Pinpoint the cell where the given text exists, returning its [x, y] midpoint coordinate. 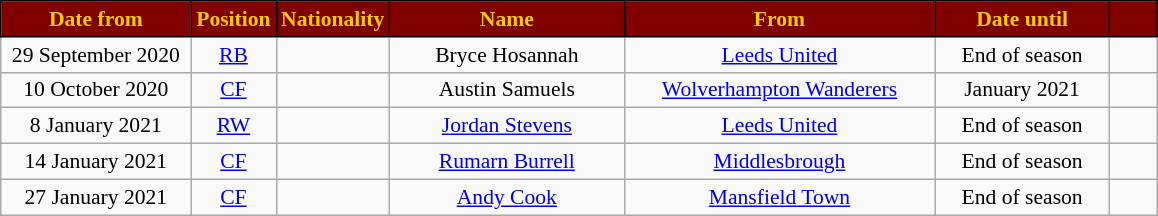
14 January 2021 [96, 162]
Mansfield Town [779, 197]
Date from [96, 19]
Bryce Hosannah [506, 55]
29 September 2020 [96, 55]
Rumarn Burrell [506, 162]
Nationality [332, 19]
Position [234, 19]
10 October 2020 [96, 90]
27 January 2021 [96, 197]
Date until [1022, 19]
RW [234, 126]
Wolverhampton Wanderers [779, 90]
8 January 2021 [96, 126]
Andy Cook [506, 197]
January 2021 [1022, 90]
Jordan Stevens [506, 126]
From [779, 19]
Middlesbrough [779, 162]
Name [506, 19]
RB [234, 55]
Austin Samuels [506, 90]
